Locate the cell with the specified text and output its (X, Y) center coordinate. 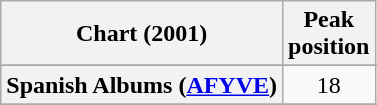
Chart (2001) (142, 34)
Spanish Albums (AFYVE) (142, 85)
18 (329, 85)
Peakposition (329, 34)
